Return [X, Y] of the center of cell containing provided text 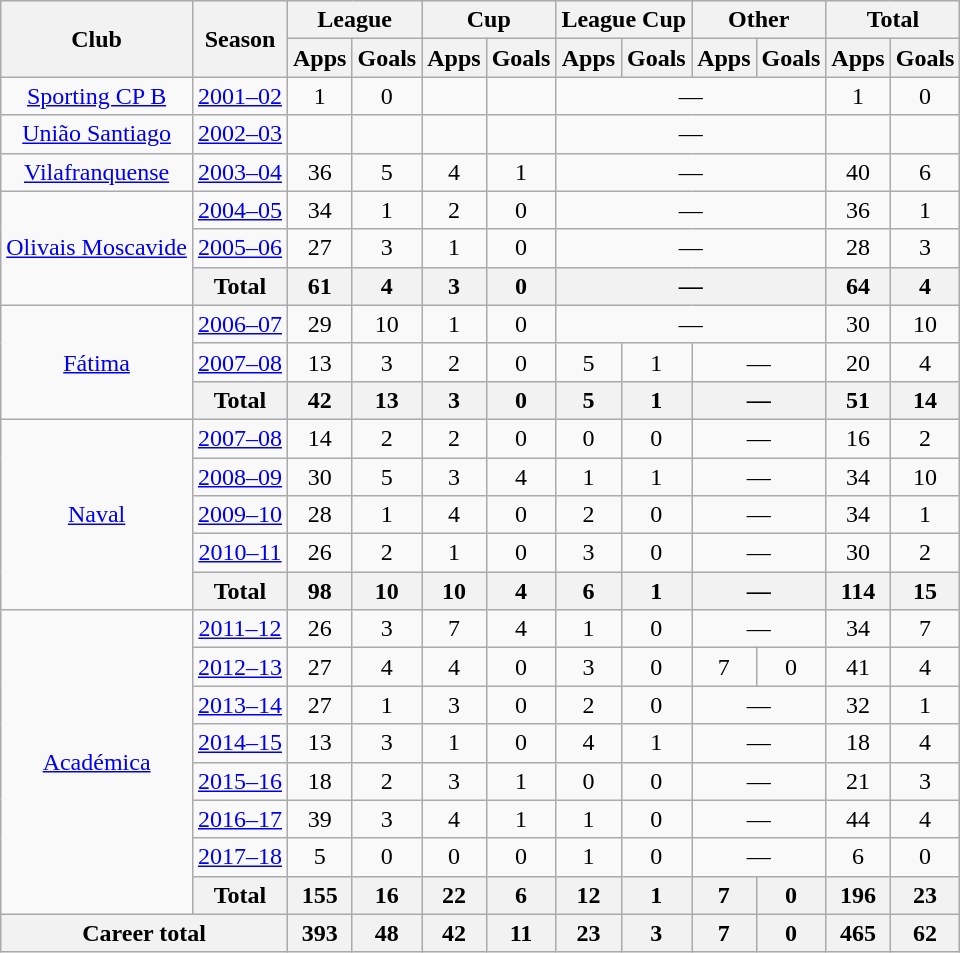
Olivais Moscavide [97, 248]
2014–15 [240, 743]
20 [858, 362]
114 [858, 591]
2006–07 [240, 324]
48 [387, 933]
155 [320, 895]
2005–06 [240, 248]
41 [858, 667]
Cup [489, 20]
22 [454, 895]
2004–05 [240, 210]
2008–09 [240, 477]
12 [588, 895]
2002–03 [240, 134]
393 [320, 933]
Season [240, 39]
União Santiago [97, 134]
21 [858, 781]
64 [858, 286]
2011–12 [240, 629]
League Cup [624, 20]
2012–13 [240, 667]
196 [858, 895]
2016–17 [240, 819]
61 [320, 286]
2001–02 [240, 96]
40 [858, 172]
2003–04 [240, 172]
League [355, 20]
Fátima [97, 362]
Sporting CP B [97, 96]
Career total [144, 933]
39 [320, 819]
51 [858, 400]
Other [759, 20]
2017–18 [240, 857]
Naval [97, 514]
Académica [97, 762]
98 [320, 591]
2009–10 [240, 515]
2010–11 [240, 553]
Vilafranquense [97, 172]
15 [925, 591]
465 [858, 933]
11 [521, 933]
29 [320, 324]
32 [858, 705]
2015–16 [240, 781]
62 [925, 933]
44 [858, 819]
Club [97, 39]
2013–14 [240, 705]
